Determine the [X, Y] coordinate at the center of the cell enclosing the given text.  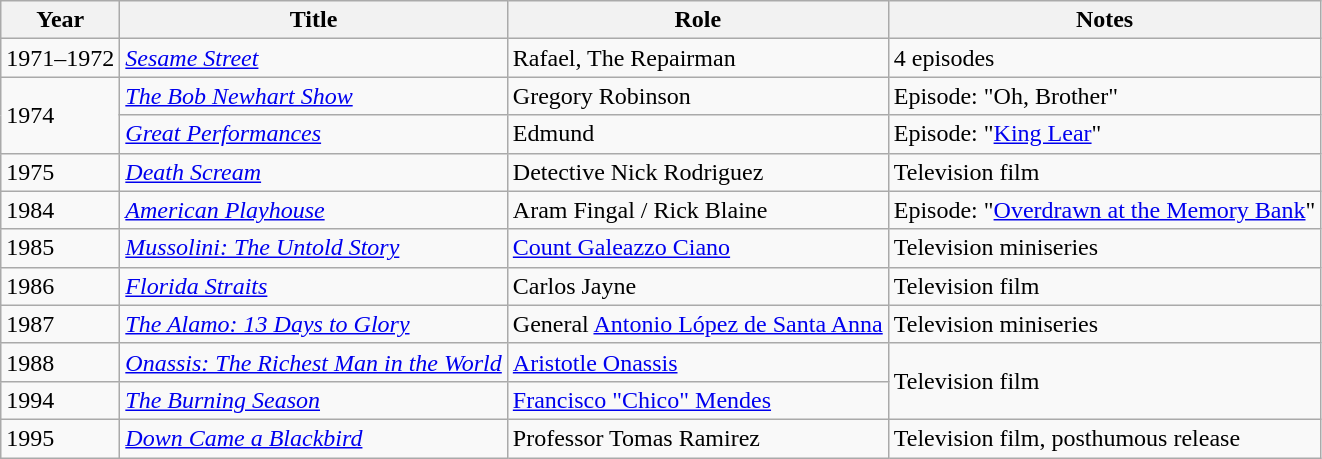
Television film, posthumous release [1104, 438]
Sesame Street [314, 58]
1974 [60, 115]
Florida Straits [314, 286]
Count Galeazzo Ciano [698, 248]
Carlos Jayne [698, 286]
Professor Tomas Ramirez [698, 438]
1975 [60, 172]
The Burning Season [314, 400]
General Antonio López de Santa Anna [698, 324]
Great Performances [314, 134]
Episode: "Oh, Brother" [1104, 96]
1994 [60, 400]
Year [60, 20]
1987 [60, 324]
Role [698, 20]
Aristotle Onassis [698, 362]
Aram Fingal / Rick Blaine [698, 210]
The Bob Newhart Show [314, 96]
Title [314, 20]
Gregory Robinson [698, 96]
1984 [60, 210]
Onassis: The Richest Man in the World [314, 362]
1995 [60, 438]
1971–1972 [60, 58]
Francisco "Chico" Mendes [698, 400]
4 episodes [1104, 58]
Mussolini: The Untold Story [314, 248]
Episode: "King Lear" [1104, 134]
1986 [60, 286]
Notes [1104, 20]
Death Scream [314, 172]
Episode: "Overdrawn at the Memory Bank" [1104, 210]
1985 [60, 248]
Detective Nick Rodriguez [698, 172]
1988 [60, 362]
Down Came a Blackbird [314, 438]
American Playhouse [314, 210]
Edmund [698, 134]
The Alamo: 13 Days to Glory [314, 324]
Rafael, The Repairman [698, 58]
